Search for the cell housing the specified text and yield its [X, Y] center coordinate. 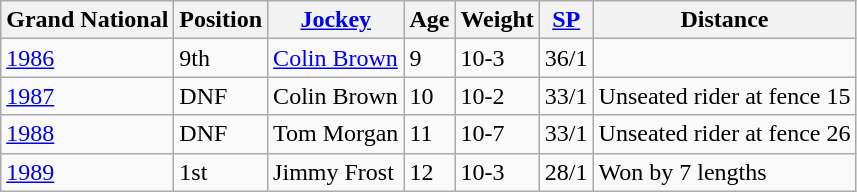
Won by 7 lengths [724, 172]
11 [430, 134]
1st [221, 172]
Grand National [88, 20]
10 [430, 96]
Jockey [336, 20]
Distance [724, 20]
1988 [88, 134]
10-2 [497, 96]
36/1 [566, 58]
12 [430, 172]
1987 [88, 96]
SP [566, 20]
Unseated rider at fence 26 [724, 134]
Position [221, 20]
28/1 [566, 172]
Weight [497, 20]
1989 [88, 172]
Age [430, 20]
Tom Morgan [336, 134]
1986 [88, 58]
9th [221, 58]
Unseated rider at fence 15 [724, 96]
Jimmy Frost [336, 172]
10-7 [497, 134]
9 [430, 58]
